Output the (X, Y) coordinate of the center of the cell containing the given text.  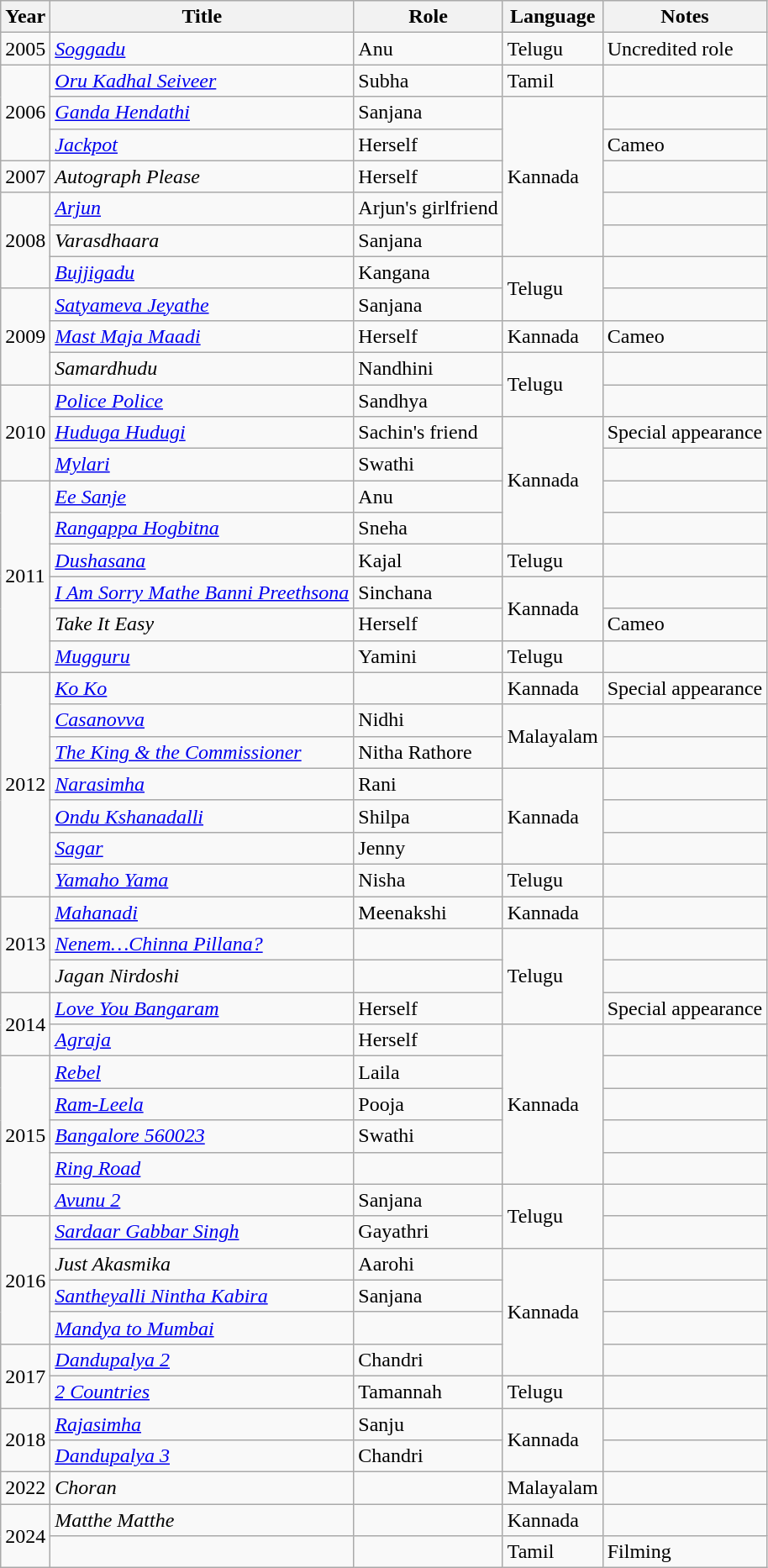
Shilpa (429, 816)
Casanovva (202, 720)
Uncredited role (685, 49)
2008 (25, 240)
Bujjigadu (202, 272)
Notes (685, 17)
2006 (25, 113)
Rangappa Hogbitna (202, 529)
Samardhudu (202, 368)
Oru Kadhal Seiveer (202, 81)
Sanju (429, 1424)
2 Countries (202, 1392)
Just Akasmika (202, 1264)
Yamaho Yama (202, 880)
Arjun (202, 208)
Rebel (202, 1072)
Tamannah (429, 1392)
Nenem…Chinna Pillana? (202, 944)
Sagar (202, 848)
Mylari (202, 465)
Language (553, 17)
Pooja (429, 1104)
Mast Maja Maadi (202, 336)
2013 (25, 944)
Sachin's friend (429, 433)
Rajasimha (202, 1424)
Ko Ko (202, 688)
2014 (25, 1024)
Varasdhaara (202, 240)
Dandupalya 2 (202, 1360)
Title (202, 17)
Sneha (429, 529)
Jenny (429, 848)
Sandhya (429, 401)
Ring Road (202, 1168)
The King & the Commissioner (202, 752)
Avunu 2 (202, 1200)
Kajal (429, 560)
Nitha Rathore (429, 752)
Rani (429, 784)
Dushasana (202, 560)
Ram-Leela (202, 1104)
Laila (429, 1072)
Ganda Hendathi (202, 113)
I Am Sorry Mathe Banni Preethsona (202, 592)
Kangana (429, 272)
Autograph Please (202, 176)
2009 (25, 336)
Ee Sanje (202, 497)
Love You Bangaram (202, 1008)
Arjun's girlfriend (429, 208)
Police Police (202, 401)
Role (429, 17)
Jagan Nirdoshi (202, 976)
Year (25, 17)
Yamini (429, 656)
Nandhini (429, 368)
Matthe Matthe (202, 1520)
Narasimha (202, 784)
Take It Easy (202, 624)
2005 (25, 49)
Soggadu (202, 49)
Ondu Kshanadalli (202, 816)
2010 (25, 433)
2022 (25, 1488)
Sardaar Gabbar Singh (202, 1232)
2018 (25, 1440)
Mandya to Mumbai (202, 1328)
2011 (25, 576)
Sinchana (429, 592)
Choran (202, 1488)
Bangalore 560023 (202, 1136)
Aarohi (429, 1264)
Agraja (202, 1040)
2015 (25, 1136)
2017 (25, 1376)
Santheyalli Nintha Kabira (202, 1296)
Huduga Hudugi (202, 433)
Nisha (429, 880)
Dandupalya 3 (202, 1456)
Filming (685, 1552)
Mahanadi (202, 912)
2016 (25, 1280)
Satyameva Jeyathe (202, 304)
2007 (25, 176)
Meenakshi (429, 912)
Mugguru (202, 656)
2024 (25, 1536)
Subha (429, 81)
Jackpot (202, 145)
Nidhi (429, 720)
Gayathri (429, 1232)
2012 (25, 784)
